Return [X, Y] of the center of cell containing provided text 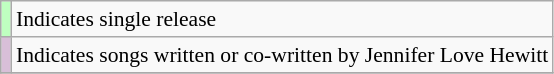
Indicates songs written or co-written by Jennifer Love Hewitt [282, 55]
Indicates single release [282, 19]
